Scan for the cell matching the given text and deliver its (x, y) coordinate at center. 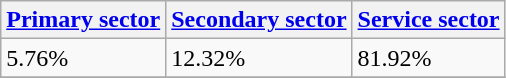
Primary sector (84, 20)
12.32% (259, 58)
Secondary sector (259, 20)
5.76% (84, 58)
81.92% (428, 58)
Service sector (428, 20)
